Find where the given text appears and provide that cell's center as (X, Y) coordinate. 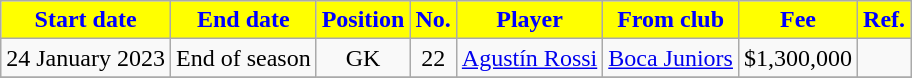
Fee (798, 20)
Player (529, 20)
Start date (86, 20)
Ref. (884, 20)
GK (363, 58)
Boca Juniors (671, 58)
From club (671, 20)
End of season (243, 58)
22 (433, 58)
Position (363, 20)
Agustín Rossi (529, 58)
$1,300,000 (798, 58)
24 January 2023 (86, 58)
No. (433, 20)
End date (243, 20)
